Identify which cell holds the provided text, then report its [X, Y] central coordinate. 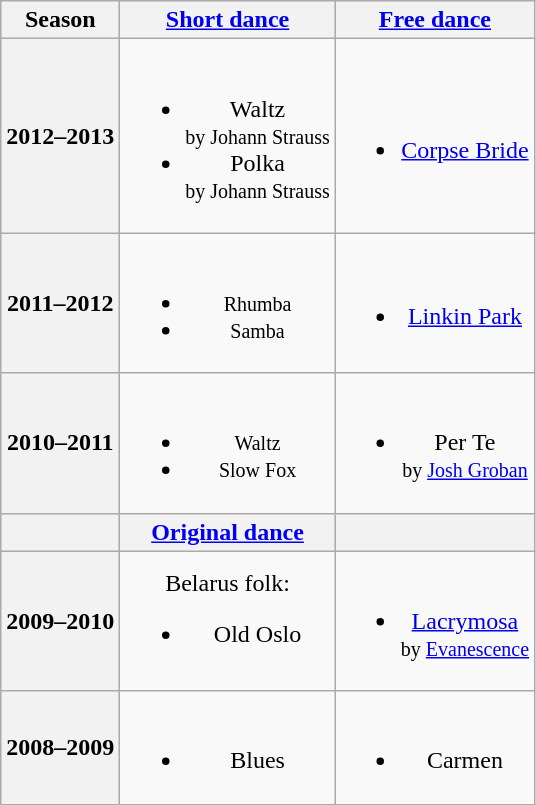
RhumbaSamba [228, 303]
Linkin Park [434, 303]
2011–2012 [60, 303]
2010–2011 [60, 443]
Short dance [228, 20]
2009–2010 [60, 621]
2008–2009 [60, 748]
Belarus folk:Old Oslo [228, 621]
Lacrymosa by Evanescence [434, 621]
WaltzSlow Fox [228, 443]
Season [60, 20]
Free dance [434, 20]
Original dance [228, 532]
2012–2013 [60, 136]
Waltz by Johann Strauss Polka by Johann Strauss [228, 136]
Carmen [434, 748]
Per Te by Josh Groban [434, 443]
Blues [228, 748]
Corpse Bride [434, 136]
